Scan for the cell matching the given text and deliver its [x, y] coordinate at center. 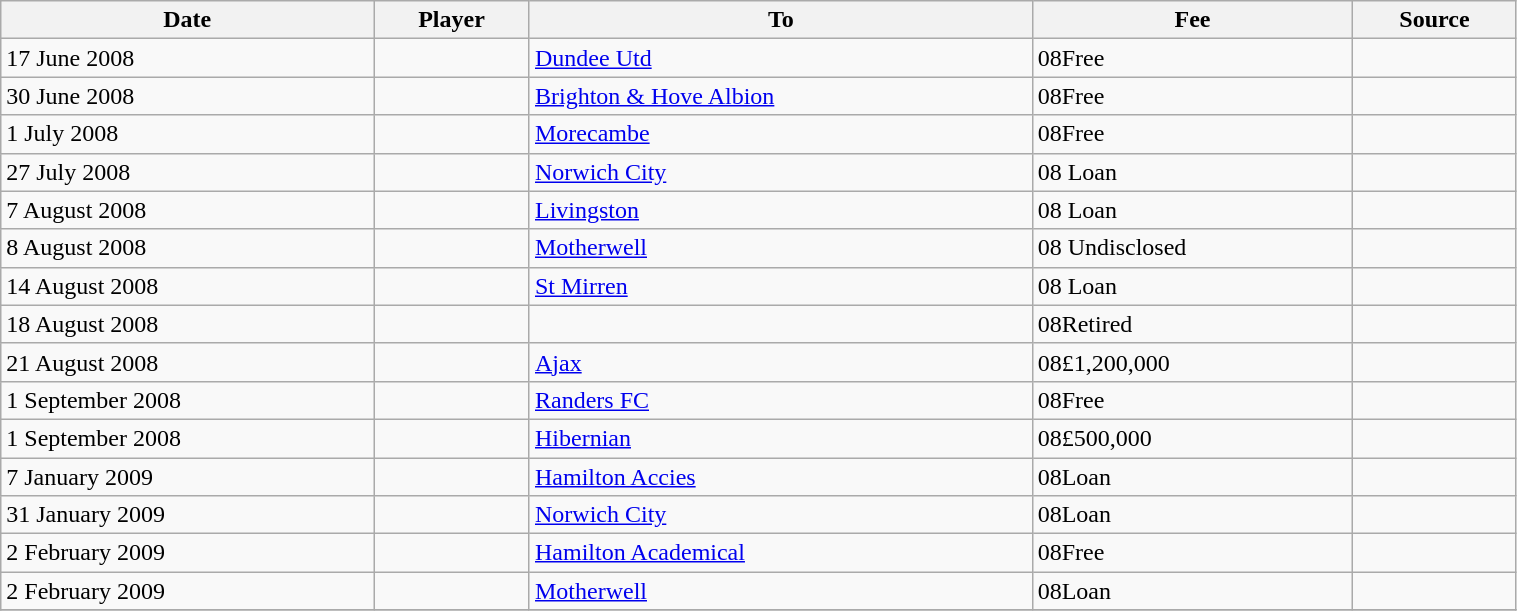
Fee [1192, 20]
7 August 2008 [188, 210]
Brighton & Hove Albion [780, 96]
Dundee Utd [780, 58]
14 August 2008 [188, 286]
Randers FC [780, 400]
Morecambe [780, 134]
8 August 2008 [188, 248]
21 August 2008 [188, 362]
Ajax [780, 362]
08Retired [1192, 324]
To [780, 20]
08£500,000 [1192, 438]
St Mirren [780, 286]
27 July 2008 [188, 172]
Player [452, 20]
Date [188, 20]
7 January 2009 [188, 477]
18 August 2008 [188, 324]
17 June 2008 [188, 58]
08 Undisclosed [1192, 248]
31 January 2009 [188, 515]
08£1,200,000 [1192, 362]
30 June 2008 [188, 96]
Hamilton Academical [780, 553]
Hibernian [780, 438]
1 July 2008 [188, 134]
Livingston [780, 210]
Hamilton Accies [780, 477]
Source [1434, 20]
